From the cell containing the given text, extract its center point as [X, Y] coordinate. 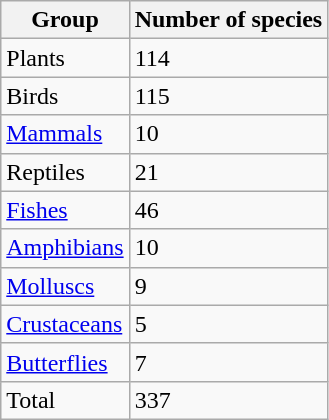
Butterflies [65, 362]
Fishes [65, 210]
Crustaceans [65, 324]
Total [65, 400]
7 [228, 362]
Molluscs [65, 286]
Amphibians [65, 248]
114 [228, 58]
Mammals [65, 134]
Reptiles [65, 172]
5 [228, 324]
Group [65, 20]
46 [228, 210]
Number of species [228, 20]
Plants [65, 58]
115 [228, 96]
21 [228, 172]
Birds [65, 96]
337 [228, 400]
9 [228, 286]
